For the text-containing cell, return its midpoint in (x, y) coordinate format. 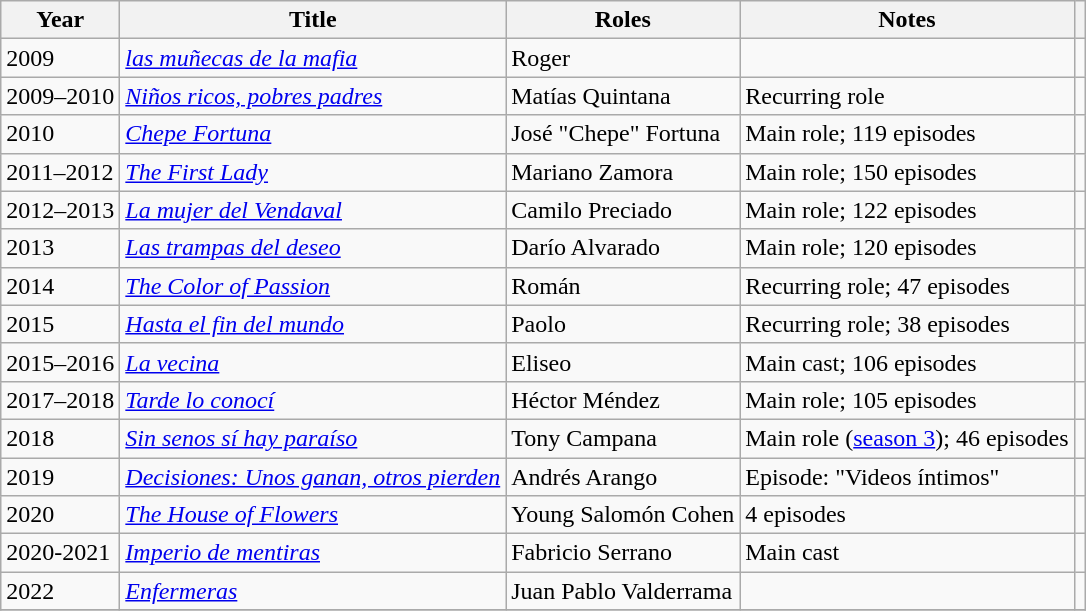
2012–2013 (60, 210)
La vecina (313, 362)
Recurring role; 38 episodes (907, 324)
Sin senos sí hay paraíso (313, 438)
Tarde lo conocí (313, 400)
2014 (60, 286)
Imperio de mentiras (313, 553)
Main role; 120 episodes (907, 248)
Main role; 150 episodes (907, 172)
Recurring role; 47 episodes (907, 286)
Mariano Zamora (623, 172)
Hasta el fin del mundo (313, 324)
2019 (60, 477)
2009 (60, 58)
las muñecas de la mafia (313, 58)
Main role; 119 episodes (907, 134)
Enfermeras (313, 591)
2020-2021 (60, 553)
Darío Alvarado (623, 248)
Young Salomón Cohen (623, 515)
The House of Flowers (313, 515)
Main cast (907, 553)
Main cast; 106 episodes (907, 362)
Main role; 122 episodes (907, 210)
2010 (60, 134)
2020 (60, 515)
2009–2010 (60, 96)
Matías Quintana (623, 96)
Decisiones: Unos ganan, otros pierden (313, 477)
The Color of Passion (313, 286)
La mujer del Vendaval (313, 210)
Notes (907, 20)
The First Lady (313, 172)
Chepe Fortuna (313, 134)
2015 (60, 324)
Year (60, 20)
Paolo (623, 324)
Title (313, 20)
2018 (60, 438)
Fabricio Serrano (623, 553)
Juan Pablo Valderrama (623, 591)
Andrés Arango (623, 477)
2022 (60, 591)
2017–2018 (60, 400)
José "Chepe" Fortuna (623, 134)
Main role (season 3); 46 episodes (907, 438)
2013 (60, 248)
Roles (623, 20)
Recurring role (907, 96)
Héctor Méndez (623, 400)
Tony Campana (623, 438)
4 episodes (907, 515)
Camilo Preciado (623, 210)
2011–2012 (60, 172)
Niños ricos, pobres padres (313, 96)
Las trampas del deseo (313, 248)
Main role; 105 episodes (907, 400)
2015–2016 (60, 362)
Episode: "Videos íntimos" (907, 477)
Roger (623, 58)
Eliseo (623, 362)
Román (623, 286)
